Detect which cell encompasses the target text, then output its [x, y] center coordinate. 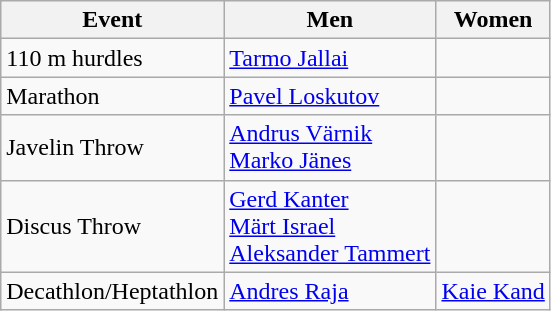
Event [112, 20]
Andres Raja [330, 291]
Men [330, 20]
Kaie Kand [493, 291]
Women [493, 20]
Tarmo Jallai [330, 58]
Discus Throw [112, 226]
Pavel Loskutov [330, 96]
Marathon [112, 96]
Decathlon/Heptathlon [112, 291]
Andrus Värnik Marko Jänes [330, 148]
Javelin Throw [112, 148]
Gerd Kanter Märt Israel Aleksander Tammert [330, 226]
110 m hurdles [112, 58]
